Search for the cell housing the specified text and yield its (X, Y) center coordinate. 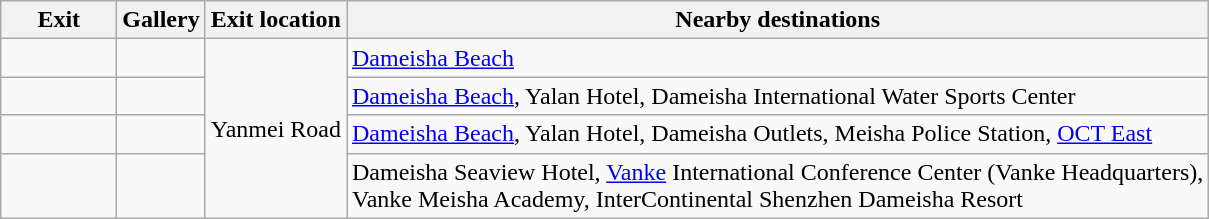
Gallery (161, 20)
Dameisha Beach (777, 58)
Dameisha Beach, Yalan Hotel, Dameisha International Water Sports Center (777, 96)
Dameisha Seaview Hotel, Vanke International Conference Center (Vanke Headquarters),Vanke Meisha Academy, InterContinental Shenzhen Dameisha Resort (777, 186)
Exit location (276, 20)
Dameisha Beach, Yalan Hotel, Dameisha Outlets, Meisha Police Station, OCT East (777, 134)
Exit (59, 20)
Nearby destinations (777, 20)
Yanmei Road (276, 128)
